Capture the cell that displays the provided text and extract its [X, Y] central coordinate. 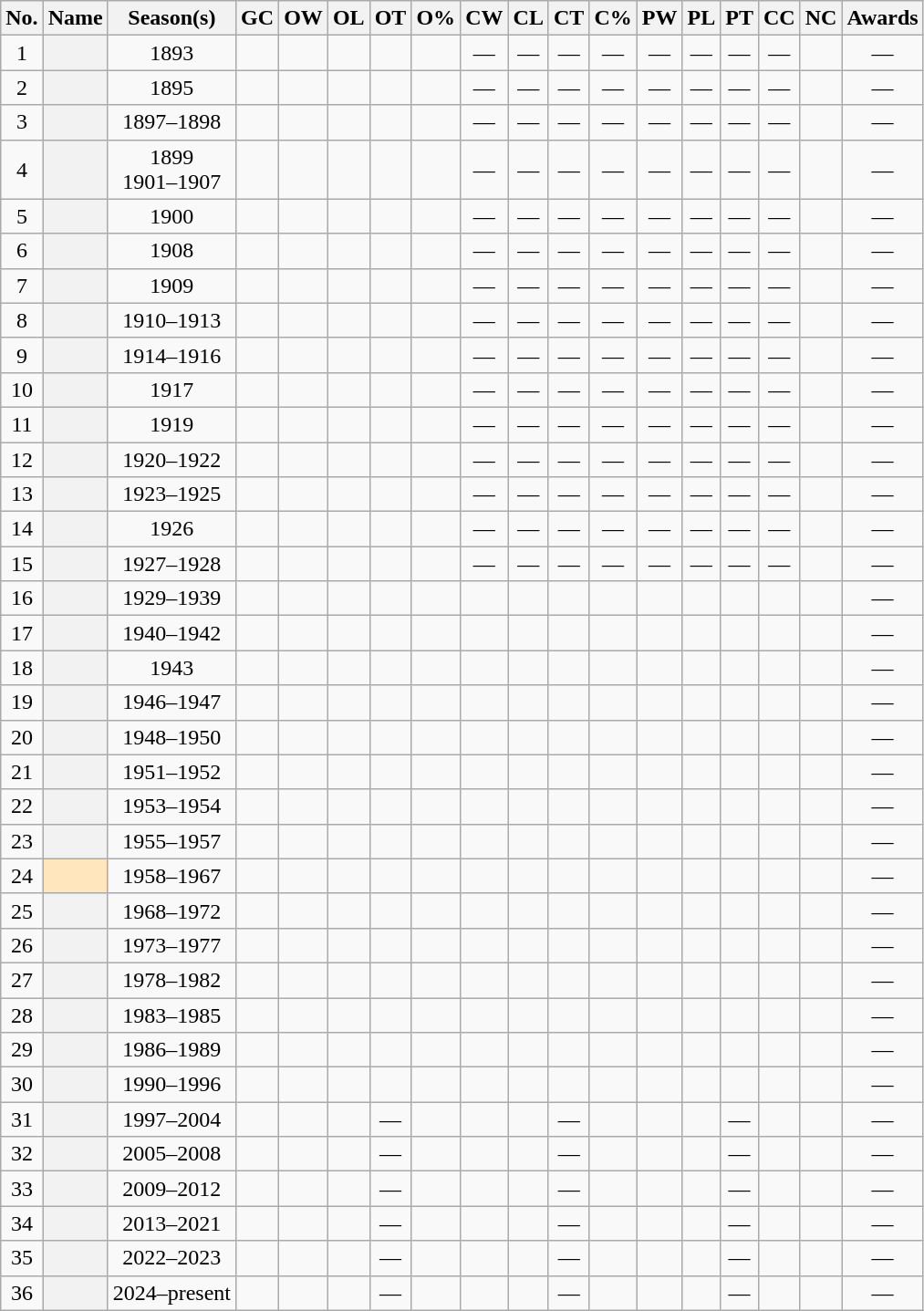
CC [779, 18]
33 [22, 1189]
20 [22, 737]
6 [22, 251]
1908 [171, 251]
1914–1916 [171, 355]
2 [22, 88]
1986–1989 [171, 1050]
1909 [171, 286]
10 [22, 390]
2009–2012 [171, 1189]
1895 [171, 88]
1973–1977 [171, 945]
32 [22, 1154]
18991901–1907 [171, 170]
17 [22, 633]
C% [613, 18]
1927–1928 [171, 564]
24 [22, 876]
PL [701, 18]
Season(s) [171, 18]
No. [22, 18]
CL [528, 18]
OW [304, 18]
36 [22, 1293]
23 [22, 841]
O% [436, 18]
29 [22, 1050]
11 [22, 424]
2005–2008 [171, 1154]
1923–1925 [171, 494]
OL [348, 18]
18 [22, 668]
22 [22, 806]
28 [22, 1015]
9 [22, 355]
30 [22, 1085]
1948–1950 [171, 737]
CT [568, 18]
1900 [171, 216]
25 [22, 910]
PW [659, 18]
27 [22, 980]
15 [22, 564]
7 [22, 286]
PT [740, 18]
21 [22, 772]
1897–1898 [171, 122]
1955–1957 [171, 841]
4 [22, 170]
1910–1913 [171, 320]
2022–2023 [171, 1258]
12 [22, 459]
1997–2004 [171, 1119]
8 [22, 320]
2024–present [171, 1293]
1951–1952 [171, 772]
1920–1922 [171, 459]
1946–1947 [171, 702]
Name [75, 18]
1978–1982 [171, 980]
26 [22, 945]
1990–1996 [171, 1085]
35 [22, 1258]
OT [390, 18]
1929–1939 [171, 598]
34 [22, 1223]
1983–1985 [171, 1015]
19 [22, 702]
16 [22, 598]
13 [22, 494]
1917 [171, 390]
1919 [171, 424]
5 [22, 216]
14 [22, 529]
1 [22, 53]
31 [22, 1119]
1968–1972 [171, 910]
1943 [171, 668]
Awards [883, 18]
NC [821, 18]
GC [257, 18]
1926 [171, 529]
1958–1967 [171, 876]
2013–2021 [171, 1223]
1940–1942 [171, 633]
1893 [171, 53]
3 [22, 122]
CW [484, 18]
1953–1954 [171, 806]
